Scan for the cell matching the given text and deliver its [x, y] coordinate at center. 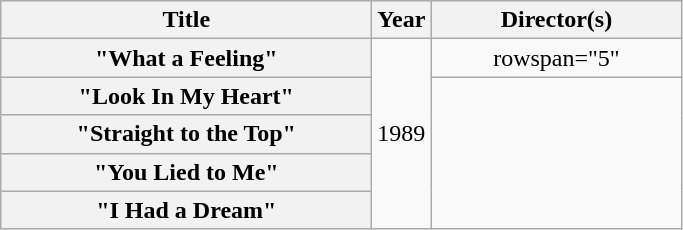
"What a Feeling" [186, 58]
"Straight to the Top" [186, 134]
"You Lied to Me" [186, 172]
Year [402, 20]
Director(s) [556, 20]
rowspan="5" [556, 58]
"I Had a Dream" [186, 210]
"Look In My Heart" [186, 96]
Title [186, 20]
1989 [402, 134]
